Extract the [x, y] coordinate from the center of the cell holding the provided text.  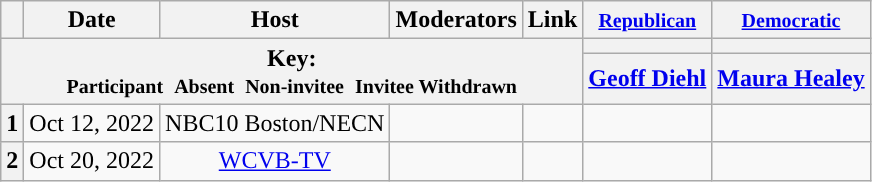
1 [12, 123]
Date [92, 20]
Link [552, 20]
Republican [648, 20]
Maura Healey [791, 78]
NBC10 Boston/NECN [275, 123]
2 [12, 161]
Host [275, 20]
Moderators [456, 20]
WCVB-TV [275, 161]
Oct 20, 2022 [92, 161]
Democratic [791, 20]
Oct 12, 2022 [92, 123]
Geoff Diehl [648, 78]
Key: Participant Absent Non-invitee Invitee Withdrawn [292, 72]
